Identify which cell holds the provided text, then report its [X, Y] central coordinate. 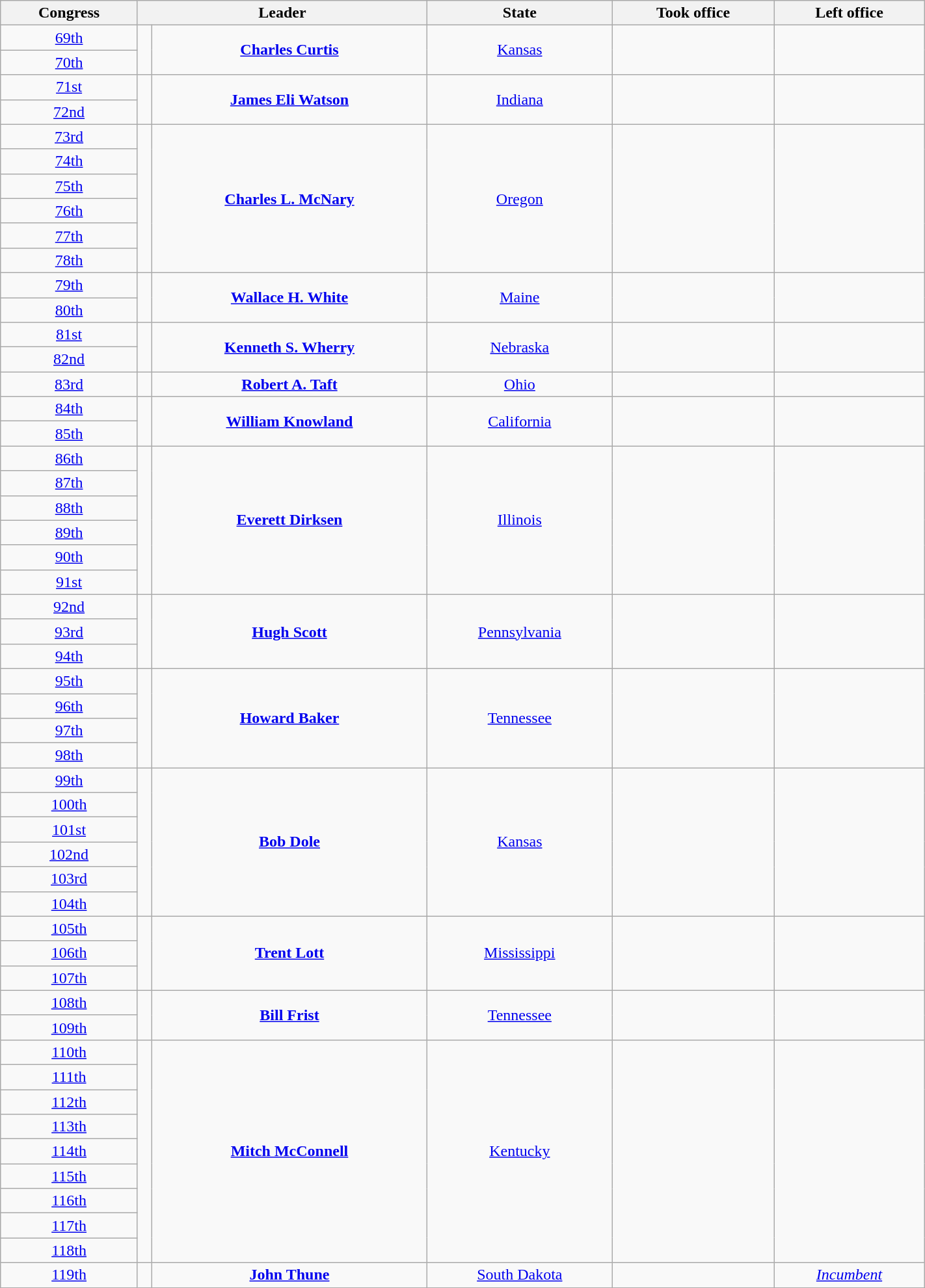
112th [69, 1102]
Trent Lott [290, 953]
93rd [69, 631]
105th [69, 928]
87th [69, 483]
Ohio [519, 384]
James Eli Watson [290, 99]
State [519, 13]
75th [69, 186]
82nd [69, 360]
90th [69, 557]
92nd [69, 607]
Left office [850, 13]
106th [69, 953]
94th [69, 656]
117th [69, 1226]
John Thune [290, 1275]
113th [69, 1127]
Hugh Scott [290, 631]
Everett Dirksen [290, 520]
89th [69, 532]
100th [69, 805]
69th [69, 38]
98th [69, 756]
Nebraska [519, 347]
Leader [282, 13]
107th [69, 978]
Pennsylvania [519, 631]
76th [69, 211]
Howard Baker [290, 718]
91st [69, 582]
114th [69, 1151]
118th [69, 1250]
Mitch McConnell [290, 1151]
William Knowland [290, 421]
84th [69, 409]
109th [69, 1027]
Mississippi [519, 953]
99th [69, 780]
74th [69, 161]
Oregon [519, 198]
119th [69, 1275]
Charles Curtis [290, 50]
116th [69, 1201]
Wallace H. White [290, 297]
101st [69, 830]
Illinois [519, 520]
Bill Frist [290, 1015]
86th [69, 458]
California [519, 421]
96th [69, 705]
80th [69, 310]
Indiana [519, 99]
Robert A. Taft [290, 384]
Incumbent [850, 1275]
South Dakota [519, 1275]
77th [69, 235]
Kentucky [519, 1151]
78th [69, 260]
70th [69, 62]
95th [69, 681]
83rd [69, 384]
72nd [69, 112]
79th [69, 285]
88th [69, 508]
97th [69, 731]
73rd [69, 137]
102nd [69, 854]
85th [69, 434]
110th [69, 1052]
81st [69, 335]
103rd [69, 879]
Congress [69, 13]
104th [69, 904]
71st [69, 87]
115th [69, 1176]
Took office [693, 13]
Charles L. McNary [290, 198]
Bob Dole [290, 842]
Maine [519, 297]
108th [69, 1003]
111th [69, 1077]
Kenneth S. Wherry [290, 347]
